Identify which cell holds the provided text, then report its (x, y) central coordinate. 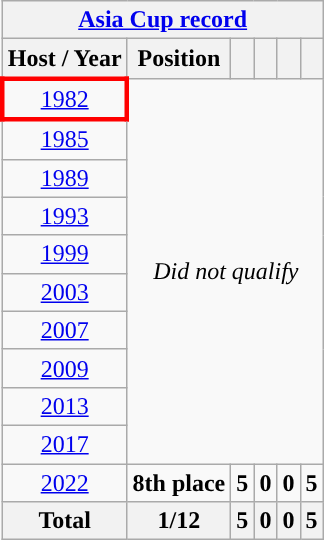
2003 (64, 292)
Position (179, 59)
1/12 (179, 521)
1993 (64, 216)
1982 (64, 98)
Total (64, 521)
2022 (64, 483)
1989 (64, 178)
1999 (64, 254)
2017 (64, 444)
2007 (64, 330)
Asia Cup record (162, 20)
2013 (64, 406)
Host / Year (64, 59)
2009 (64, 368)
8th place (179, 483)
1985 (64, 139)
Did not qualify (225, 270)
